Pinpoint the cell where the given text exists, returning its (x, y) midpoint coordinate. 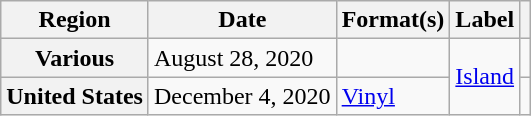
Format(s) (393, 20)
Various (75, 58)
December 4, 2020 (242, 96)
Label (485, 20)
August 28, 2020 (242, 58)
Island (485, 77)
United States (75, 96)
Region (75, 20)
Date (242, 20)
Vinyl (393, 96)
